For the text-containing cell, return its midpoint in [X, Y] coordinate format. 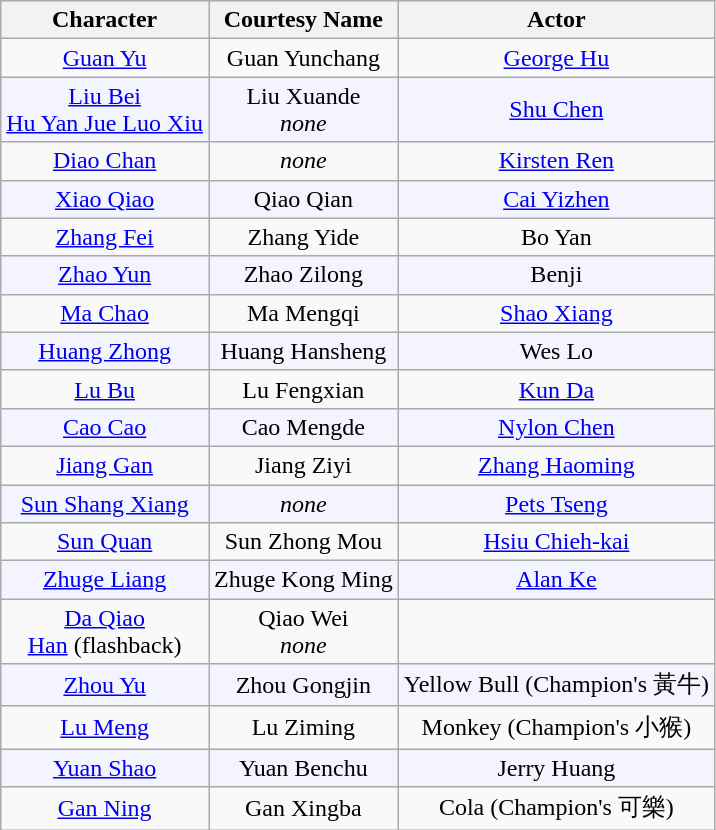
Zhang Yide [303, 237]
Lu Ziming [303, 728]
Gan Xingba [303, 808]
Zhang Haoming [556, 465]
Benji [556, 275]
Lu Bu [105, 389]
Liu Bei Hu Yan Jue Luo Xiu [105, 110]
Zhao Yun [105, 275]
Zhuge Kong Ming [303, 580]
Nylon Chen [556, 427]
Cai Yizhen [556, 199]
Courtesy Name [303, 20]
Lu Meng [105, 728]
George Hu [556, 58]
Zhou Gongjin [303, 686]
Liu Xuande none [303, 110]
Kirsten Ren [556, 161]
Ma Chao [105, 313]
Actor [556, 20]
Guan Yu [105, 58]
Yuan Shao [105, 768]
Da Qiao Han (flashback) [105, 632]
Bo Yan [556, 237]
Sun Quan [105, 542]
Ma Mengqi [303, 313]
Guan Yunchang [303, 58]
Qiao Qian [303, 199]
Zhou Yu [105, 686]
Sun Shang Xiang [105, 503]
Lu Fengxian [303, 389]
Diao Chan [105, 161]
Jerry Huang [556, 768]
Kun Da [556, 389]
Shao Xiang [556, 313]
Hsiu Chieh-kai [556, 542]
Cola (Champion's 可樂) [556, 808]
Gan Ning [105, 808]
Yellow Bull (Champion's 黃牛) [556, 686]
Zhao Zilong [303, 275]
Jiang Ziyi [303, 465]
Qiao Weinone [303, 632]
Huang Hansheng [303, 351]
Pets Tseng [556, 503]
Zhuge Liang [105, 580]
Wes Lo [556, 351]
Cao Cao [105, 427]
Character [105, 20]
Cao Mengde [303, 427]
Huang Zhong [105, 351]
Xiao Qiao [105, 199]
Shu Chen [556, 110]
Jiang Gan [105, 465]
Zhang Fei [105, 237]
Yuan Benchu [303, 768]
Alan Ke [556, 580]
Sun Zhong Mou [303, 542]
Monkey (Champion's 小猴) [556, 728]
